Find where the given text appears and provide that cell's center as (X, Y) coordinate. 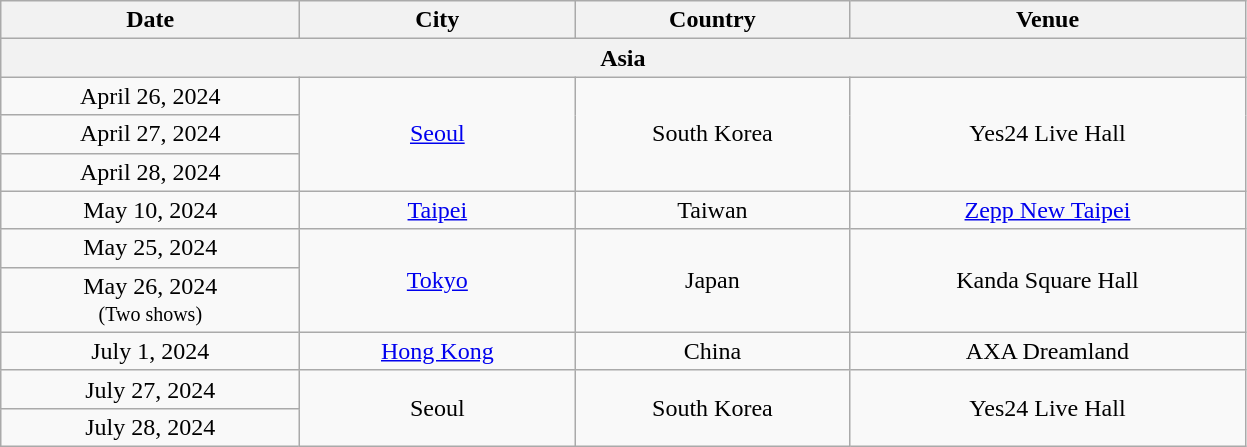
Country (712, 20)
Zepp New Taipei (1048, 210)
April 27, 2024 (150, 134)
April 26, 2024 (150, 96)
Kanda Square Hall (1048, 280)
Asia (623, 58)
Tokyo (438, 280)
July 27, 2024 (150, 389)
April 28, 2024 (150, 172)
Japan (712, 280)
Taiwan (712, 210)
City (438, 20)
Date (150, 20)
China (712, 351)
May 25, 2024 (150, 248)
Venue (1048, 20)
Hong Kong (438, 351)
May 26, 2024 (Two shows) (150, 300)
May 10, 2024 (150, 210)
July 28, 2024 (150, 427)
Taipei (438, 210)
July 1, 2024 (150, 351)
AXA Dreamland (1048, 351)
